For the text-containing cell, return its midpoint in (x, y) coordinate format. 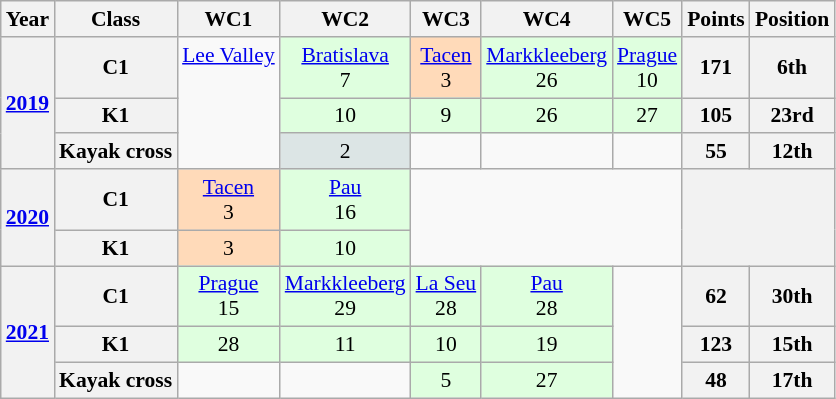
WC1 (228, 19)
Markkleeberg 29 (346, 296)
123 (716, 345)
15th (792, 345)
30th (792, 296)
Year (28, 19)
WC2 (346, 19)
55 (716, 152)
26 (546, 116)
WC5 (647, 19)
Prague 10 (647, 68)
23rd (792, 116)
28 (228, 345)
105 (716, 116)
Class (116, 19)
9 (446, 116)
17th (792, 381)
Bratislava 7 (346, 68)
3 (228, 248)
Pau 28 (546, 296)
48 (716, 381)
WC4 (546, 19)
12th (792, 152)
Points (716, 19)
2020 (28, 218)
6th (792, 68)
5 (446, 381)
11 (346, 345)
2021 (28, 332)
Pau 16 (346, 200)
171 (716, 68)
19 (546, 345)
2019 (28, 103)
Prague 15 (228, 296)
62 (716, 296)
Lee Valley (228, 103)
Position (792, 19)
2 (346, 152)
WC3 (446, 19)
Markkleeberg 26 (546, 68)
La Seu 28 (446, 296)
